Return the (x, y) coordinate for the center point of the cell that contains the specified text.  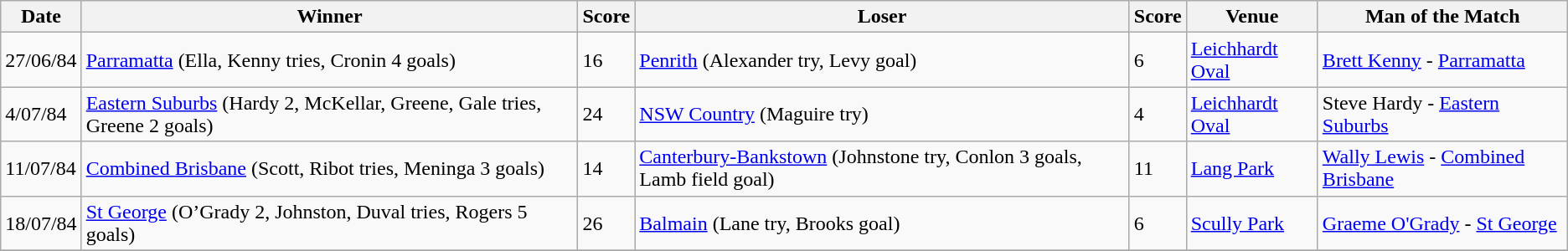
16 (606, 60)
14 (606, 169)
Brett Kenny - Parramatta (1442, 60)
18/07/84 (41, 223)
Lang Park (1251, 169)
Man of the Match (1442, 17)
11 (1158, 169)
Venue (1251, 17)
Balmain (Lane try, Brooks goal) (882, 223)
4/07/84 (41, 114)
Scully Park (1251, 223)
Combined Brisbane (Scott, Ribot tries, Meninga 3 goals) (330, 169)
Loser (882, 17)
Canterbury-Bankstown (Johnstone try, Conlon 3 goals, Lamb field goal) (882, 169)
NSW Country (Maguire try) (882, 114)
St George (O’Grady 2, Johnston, Duval tries, Rogers 5 goals) (330, 223)
26 (606, 223)
4 (1158, 114)
Steve Hardy - Eastern Suburbs (1442, 114)
Parramatta (Ella, Kenny tries, Cronin 4 goals) (330, 60)
Winner (330, 17)
Date (41, 17)
27/06/84 (41, 60)
Eastern Suburbs (Hardy 2, McKellar, Greene, Gale tries, Greene 2 goals) (330, 114)
24 (606, 114)
11/07/84 (41, 169)
Penrith (Alexander try, Levy goal) (882, 60)
Graeme O'Grady - St George (1442, 223)
Wally Lewis - Combined Brisbane (1442, 169)
